Identify which cell holds the provided text, then report its (X, Y) central coordinate. 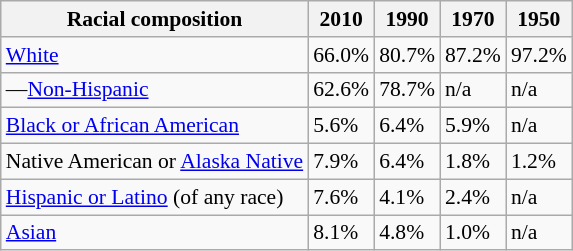
4.1% (407, 197)
4.8% (407, 233)
62.6% (341, 90)
Black or African American (154, 126)
87.2% (473, 55)
80.7% (407, 55)
1990 (407, 19)
1950 (539, 19)
White (154, 55)
8.1% (341, 233)
7.6% (341, 197)
2010 (341, 19)
Asian (154, 233)
66.0% (341, 55)
2.4% (473, 197)
1.8% (473, 162)
5.9% (473, 126)
Racial composition (154, 19)
—Non-Hispanic (154, 90)
78.7% (407, 90)
5.6% (341, 126)
7.9% (341, 162)
1.0% (473, 233)
1970 (473, 19)
Hispanic or Latino (of any race) (154, 197)
1.2% (539, 162)
97.2% (539, 55)
Native American or Alaska Native (154, 162)
